Find where the given text appears and provide that cell's center as [X, Y] coordinate. 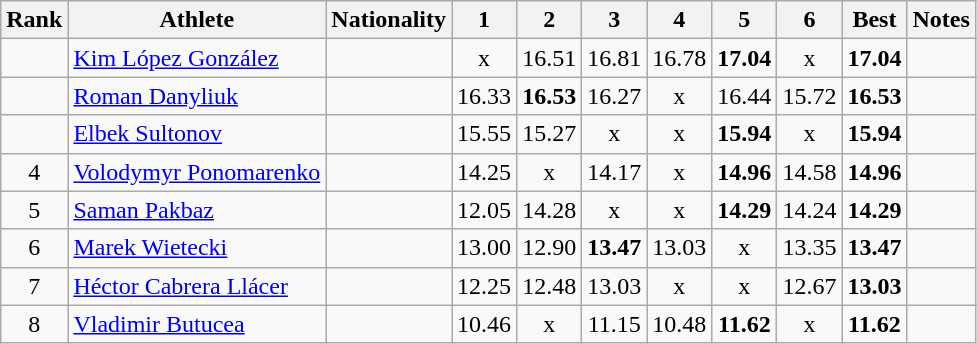
14.58 [810, 172]
16.27 [614, 96]
12.05 [484, 210]
1 [484, 20]
Rank [34, 20]
2 [550, 20]
14.17 [614, 172]
Volodymyr Ponomarenko [197, 172]
16.44 [744, 96]
Saman Pakbaz [197, 210]
12.67 [810, 286]
16.51 [550, 58]
10.46 [484, 324]
Kim López González [197, 58]
10.48 [680, 324]
Marek Wietecki [197, 248]
Roman Danyliuk [197, 96]
8 [34, 324]
Athlete [197, 20]
15.27 [550, 134]
14.25 [484, 172]
14.28 [550, 210]
7 [34, 286]
14.24 [810, 210]
13.00 [484, 248]
16.81 [614, 58]
16.33 [484, 96]
Héctor Cabrera Llácer [197, 286]
Vladimir Butucea [197, 324]
16.78 [680, 58]
Notes [941, 20]
Best [874, 20]
15.72 [810, 96]
3 [614, 20]
13.35 [810, 248]
Nationality [389, 20]
12.90 [550, 248]
12.25 [484, 286]
11.15 [614, 324]
Elbek Sultonov [197, 134]
12.48 [550, 286]
15.55 [484, 134]
